Search for the cell housing the specified text and yield its [X, Y] center coordinate. 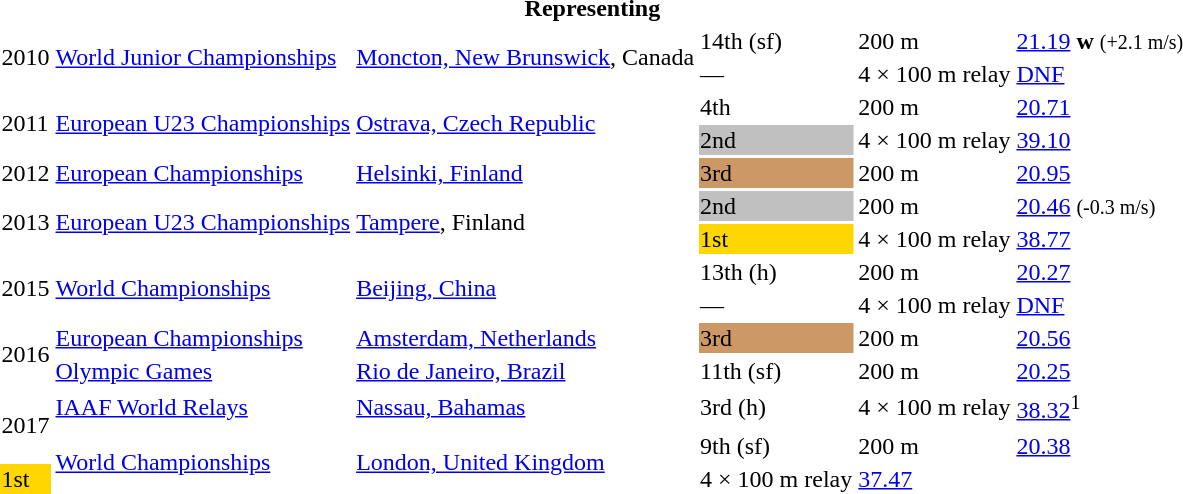
World Junior Championships [203, 58]
2017 [26, 425]
13th (h) [776, 272]
14th (sf) [776, 41]
37.47 [934, 479]
2013 [26, 222]
Helsinki, Finland [526, 173]
2016 [26, 354]
3rd (h) [776, 407]
Beijing, China [526, 288]
2011 [26, 124]
Rio de Janeiro, Brazil [526, 371]
9th (sf) [776, 446]
IAAF World Relays [203, 407]
Amsterdam, Netherlands [526, 338]
Tampere, Finland [526, 222]
Nassau, Bahamas [526, 407]
11th (sf) [776, 371]
Ostrava, Czech Republic [526, 124]
London, United Kingdom [526, 462]
2010 [26, 58]
4th [776, 107]
Olympic Games [203, 371]
2012 [26, 173]
Moncton, New Brunswick, Canada [526, 58]
2015 [26, 288]
